Pinpoint the cell where the given text exists, returning its (x, y) midpoint coordinate. 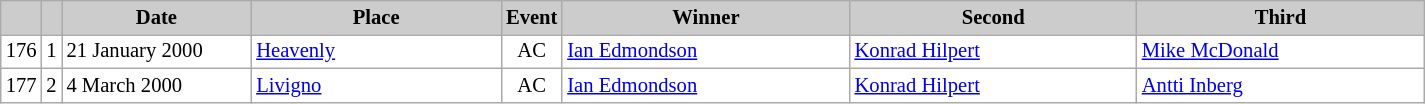
Event (532, 17)
Place (376, 17)
Heavenly (376, 51)
2 (51, 85)
Livigno (376, 85)
21 January 2000 (157, 51)
4 March 2000 (157, 85)
Winner (706, 17)
1 (51, 51)
177 (22, 85)
Second (994, 17)
Date (157, 17)
176 (22, 51)
Antti Inberg (1280, 85)
Third (1280, 17)
Mike McDonald (1280, 51)
